For the text-containing cell, return its midpoint in [X, Y] coordinate format. 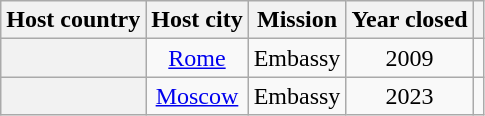
2023 [410, 96]
Host country [74, 20]
Moscow [197, 96]
2009 [410, 58]
Year closed [410, 20]
Rome [197, 58]
Mission [297, 20]
Host city [197, 20]
